Output the [x, y] coordinate of the center of the cell containing the given text.  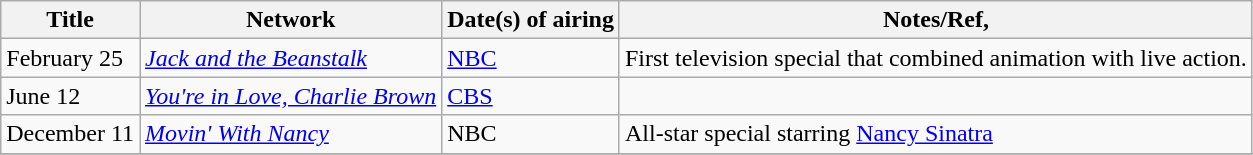
Title [70, 20]
Movin' With Nancy [291, 134]
December 11 [70, 134]
Network [291, 20]
Jack and the Beanstalk [291, 58]
February 25 [70, 58]
You're in Love, Charlie Brown [291, 96]
Notes/Ref, [936, 20]
June 12 [70, 96]
Date(s) of airing [531, 20]
First television special that combined animation with live action. [936, 58]
CBS [531, 96]
All-star special starring Nancy Sinatra [936, 134]
